Pinpoint the cell where the given text exists, returning its (X, Y) midpoint coordinate. 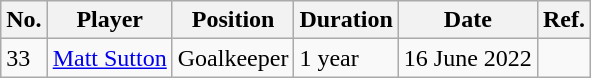
16 June 2022 (468, 58)
Duration (346, 20)
No. (24, 20)
Ref. (564, 20)
Date (468, 20)
Position (233, 20)
Player (110, 20)
33 (24, 58)
Matt Sutton (110, 58)
1 year (346, 58)
Goalkeeper (233, 58)
